Return the [X, Y] coordinate for the center point of the cell that contains the specified text.  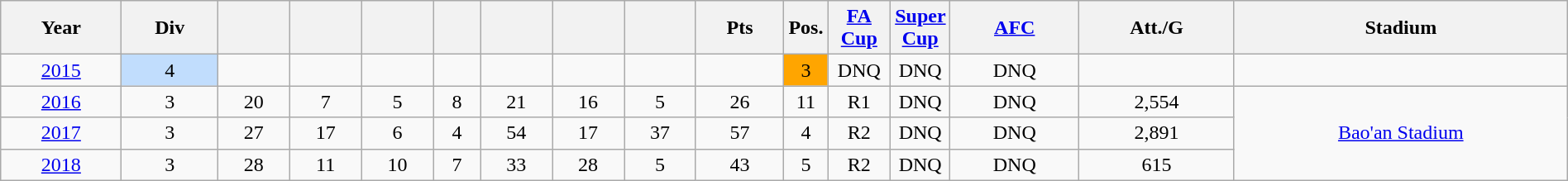
FA Cup [859, 28]
Pts [739, 28]
2018 [61, 164]
21 [516, 102]
Pos. [806, 28]
10 [397, 164]
16 [589, 102]
2,891 [1156, 133]
Super Cup [920, 28]
54 [516, 133]
Year [61, 28]
6 [397, 133]
2015 [61, 70]
R1 [859, 102]
57 [739, 133]
Bao'an Stadium [1401, 133]
2017 [61, 133]
Stadium [1401, 28]
27 [253, 133]
43 [739, 164]
Div [170, 28]
Att./G [1156, 28]
26 [739, 102]
2,554 [1156, 102]
37 [660, 133]
33 [516, 164]
2016 [61, 102]
8 [457, 102]
AFC [1015, 28]
20 [253, 102]
615 [1156, 164]
